Locate the cell with the specified text and output its (X, Y) center coordinate. 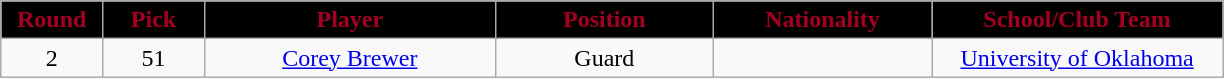
Player (350, 20)
Round (52, 20)
School/Club Team (1078, 20)
51 (154, 58)
Nationality (822, 20)
Corey Brewer (350, 58)
University of Oklahoma (1078, 58)
Guard (604, 58)
Position (604, 20)
Pick (154, 20)
2 (52, 58)
